Return the (X, Y) coordinate for the center point of the cell that contains the specified text.  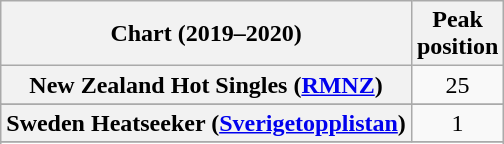
1 (457, 123)
Sweden Heatseeker (Sverigetopplistan) (206, 123)
25 (457, 85)
Peakposition (457, 34)
Chart (2019–2020) (206, 34)
New Zealand Hot Singles (RMNZ) (206, 85)
